Find where the given text appears and provide that cell's center as [x, y] coordinate. 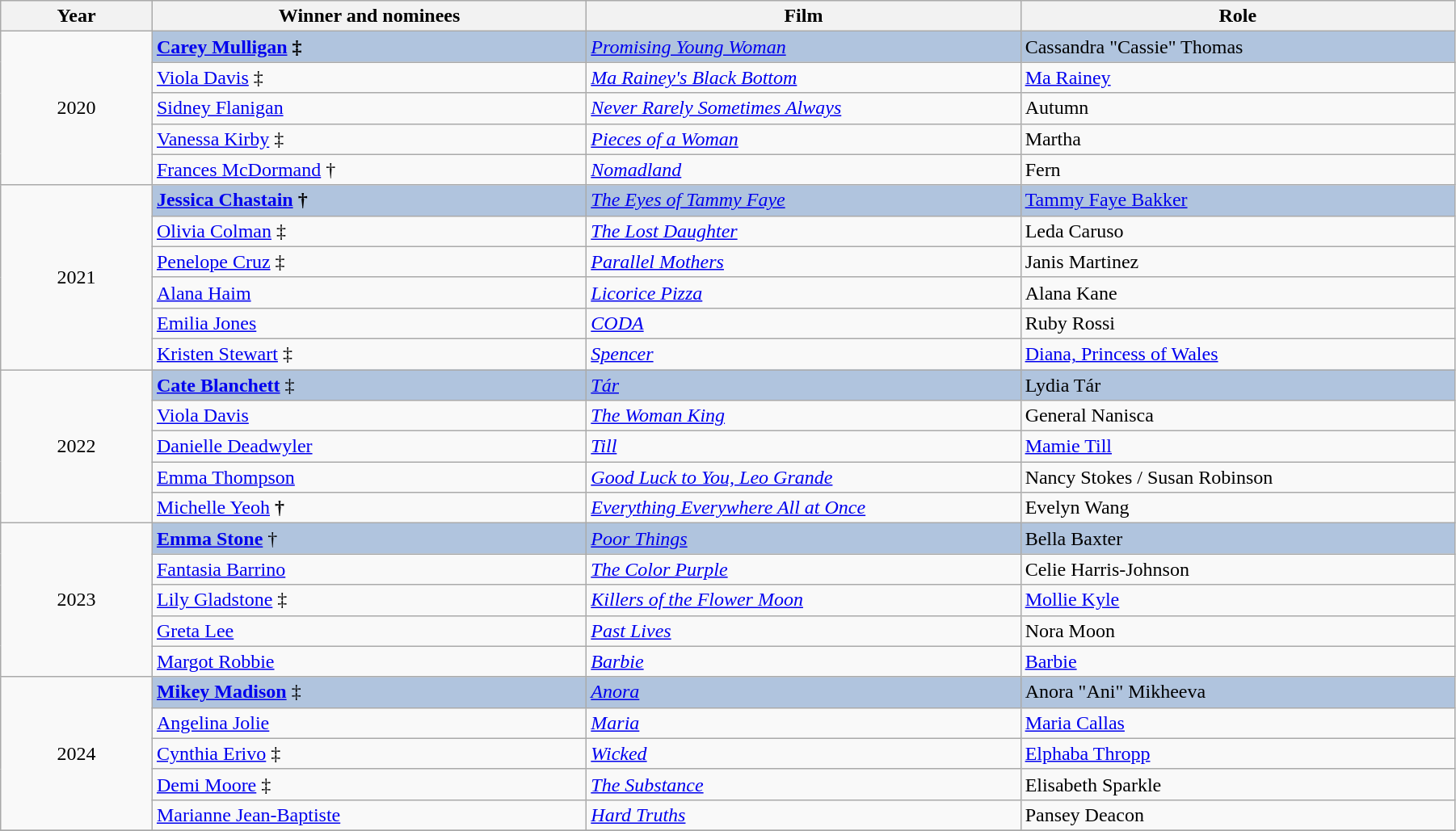
Ma Rainey's Black Bottom [803, 78]
Cynthia Erivo ‡ [368, 753]
Penelope Cruz ‡ [368, 262]
Wicked [803, 753]
The Color Purple [803, 569]
Emma Thompson [368, 477]
Good Luck to You, Leo Grande [803, 477]
Danielle Deadwyler [368, 447]
Licorice Pizza [803, 292]
2023 [77, 600]
Alana Haim [368, 292]
Fantasia Barrino [368, 569]
Marianne Jean-Baptiste [368, 815]
Sidney Flanigan [368, 108]
Janis Martinez [1238, 262]
Pansey Deacon [1238, 815]
Never Rarely Sometimes Always [803, 108]
Elisabeth Sparkle [1238, 784]
Martha [1238, 139]
Anora "Ani" Mikheeva [1238, 692]
Fern [1238, 170]
Everything Everywhere All at Once [803, 508]
Maria Callas [1238, 723]
Autumn [1238, 108]
Carey Mulligan ‡ [368, 47]
Mikey Madison ‡ [368, 692]
The Woman King [803, 416]
2021 [77, 277]
Olivia Colman ‡ [368, 231]
Cassandra "Cassie" Thomas [1238, 47]
Killers of the Flower Moon [803, 600]
Vanessa Kirby ‡ [368, 139]
Ma Rainey [1238, 78]
Angelina Jolie [368, 723]
Ruby Rossi [1238, 323]
Till [803, 447]
Hard Truths [803, 815]
Poor Things [803, 539]
Evelyn Wang [1238, 508]
2020 [77, 108]
Mamie Till [1238, 447]
Nomadland [803, 170]
Spencer [803, 354]
Year [77, 16]
Kristen Stewart ‡ [368, 354]
CODA [803, 323]
Diana, Princess of Wales [1238, 354]
Lydia Tár [1238, 385]
Role [1238, 16]
The Eyes of Tammy Faye [803, 200]
Past Lives [803, 631]
Alana Kane [1238, 292]
Frances McDormand † [368, 170]
The Substance [803, 784]
Margot Robbie [368, 661]
Bella Baxter [1238, 539]
Leda Caruso [1238, 231]
2024 [77, 753]
Viola Davis [368, 416]
Jessica Chastain † [368, 200]
Film [803, 16]
Nancy Stokes / Susan Robinson [1238, 477]
Mollie Kyle [1238, 600]
Tár [803, 385]
Michelle Yeoh † [368, 508]
2022 [77, 447]
Maria [803, 723]
Elphaba Thropp [1238, 753]
Greta Lee [368, 631]
Tammy Faye Bakker [1238, 200]
Demi Moore ‡ [368, 784]
Pieces of a Woman [803, 139]
Parallel Mothers [803, 262]
Cate Blanchett ‡ [368, 385]
Promising Young Woman [803, 47]
Nora Moon [1238, 631]
Viola Davis ‡ [368, 78]
Winner and nominees [368, 16]
Emilia Jones [368, 323]
General Nanisca [1238, 416]
The Lost Daughter [803, 231]
Anora [803, 692]
Lily Gladstone ‡ [368, 600]
Emma Stone † [368, 539]
Celie Harris-Johnson [1238, 569]
